Scan for the cell matching the given text and deliver its [X, Y] coordinate at center. 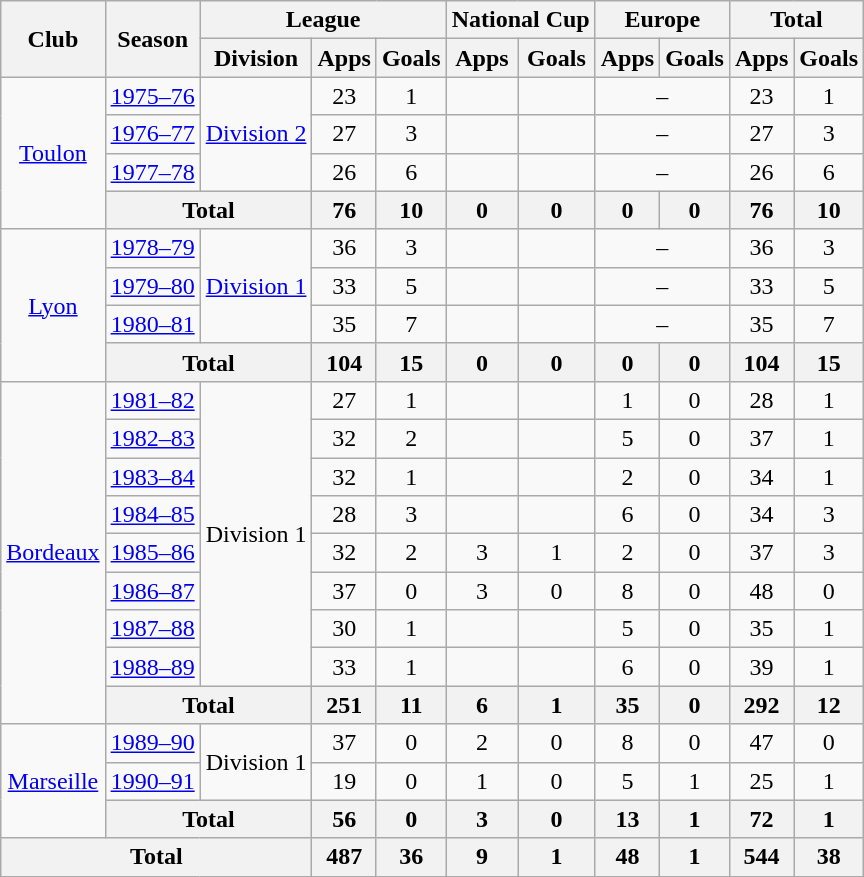
1976–77 [152, 134]
38 [829, 857]
1985–86 [152, 553]
9 [482, 857]
Division [256, 58]
1989–90 [152, 743]
1990–91 [152, 781]
1979–80 [152, 286]
Marseille [53, 781]
544 [761, 857]
1975–76 [152, 96]
19 [344, 781]
1983–84 [152, 477]
11 [411, 705]
487 [344, 857]
56 [344, 819]
1982–83 [152, 438]
1987–88 [152, 629]
1981–82 [152, 400]
Season [152, 39]
251 [344, 705]
1984–85 [152, 515]
Division 2 [256, 134]
Bordeaux [53, 552]
1980–81 [152, 324]
12 [829, 705]
30 [344, 629]
1986–87 [152, 591]
1977–78 [152, 172]
25 [761, 781]
League [323, 20]
Club [53, 39]
Toulon [53, 153]
292 [761, 705]
National Cup [520, 20]
Lyon [53, 305]
1988–89 [152, 667]
72 [761, 819]
13 [627, 819]
47 [761, 743]
Europe [662, 20]
1978–79 [152, 248]
39 [761, 667]
